Pinpoint the cell where the given text exists, returning its (x, y) midpoint coordinate. 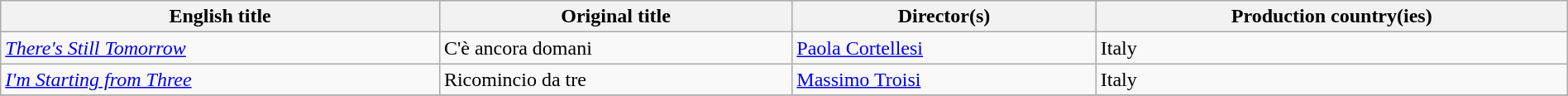
I'm Starting from Three (220, 79)
C'è ancora domani (615, 48)
There's Still Tomorrow (220, 48)
English title (220, 17)
Original title (615, 17)
Massimo Troisi (944, 79)
Paola Cortellesi (944, 48)
Director(s) (944, 17)
Production country(ies) (1331, 17)
Ricomincio da tre (615, 79)
